Locate the cell with the specified text and output its (X, Y) center coordinate. 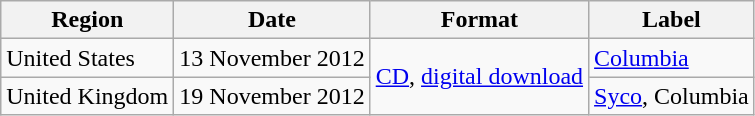
Label (672, 20)
CD, digital download (479, 77)
Syco, Columbia (672, 96)
Region (88, 20)
Columbia (672, 58)
19 November 2012 (272, 96)
13 November 2012 (272, 58)
Format (479, 20)
Date (272, 20)
United Kingdom (88, 96)
United States (88, 58)
